Extract the (X, Y) coordinate from the center of the cell holding the provided text.  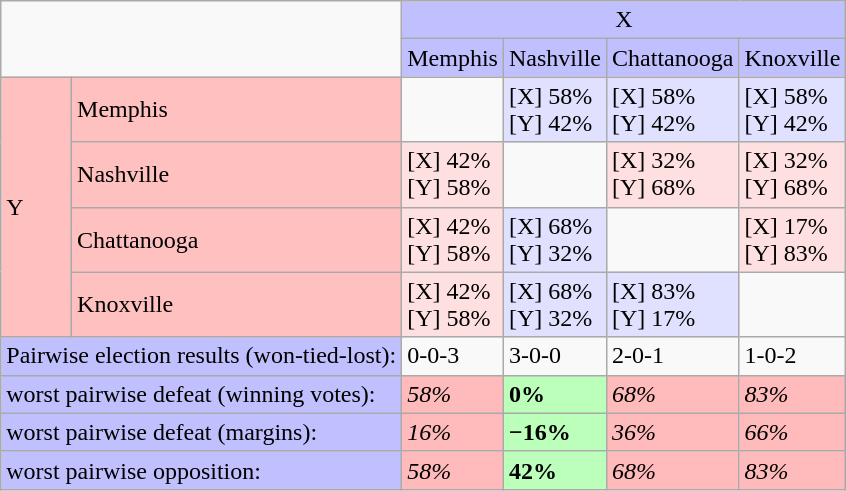
36% (673, 432)
X (624, 20)
3-0-0 (554, 356)
0-0-3 (453, 356)
−16% (554, 432)
1-0-2 (792, 356)
16% (453, 432)
worst pairwise defeat (margins): (202, 432)
0% (554, 394)
worst pairwise opposition: (202, 470)
66% (792, 432)
42% (554, 470)
2-0-1 (673, 356)
[X] 17% [Y] 83% (792, 240)
[X] 83% [Y] 17% (673, 304)
worst pairwise defeat (winning votes): (202, 394)
Y (36, 207)
Pairwise election results (won-tied-lost): (202, 356)
